Return [x, y] of the center of cell containing provided text 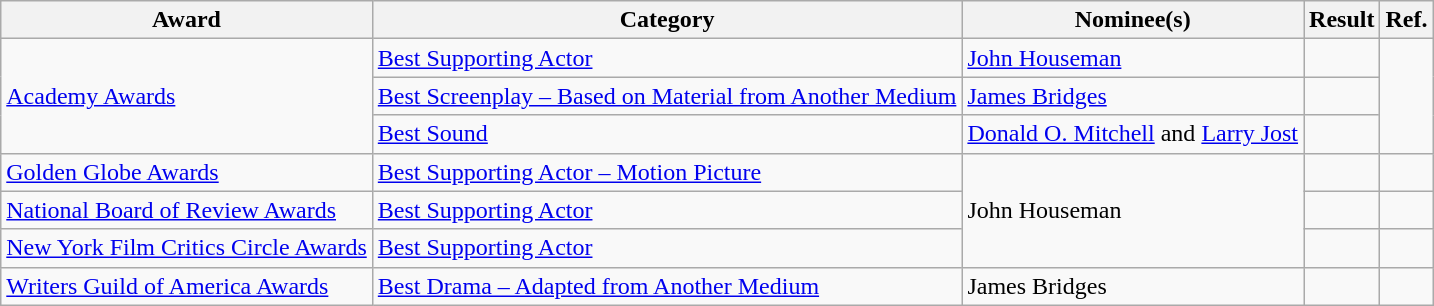
Best Drama – Adapted from Another Medium [667, 286]
Ref. [1406, 20]
Best Sound [667, 134]
Academy Awards [187, 96]
Result [1342, 20]
National Board of Review Awards [187, 210]
Writers Guild of America Awards [187, 286]
Nominee(s) [1133, 20]
New York Film Critics Circle Awards [187, 248]
Category [667, 20]
Donald O. Mitchell and Larry Jost [1133, 134]
Best Screenplay – Based on Material from Another Medium [667, 96]
Best Supporting Actor – Motion Picture [667, 172]
Award [187, 20]
Golden Globe Awards [187, 172]
